Extract the (x, y) coordinate from the center of the cell holding the provided text.  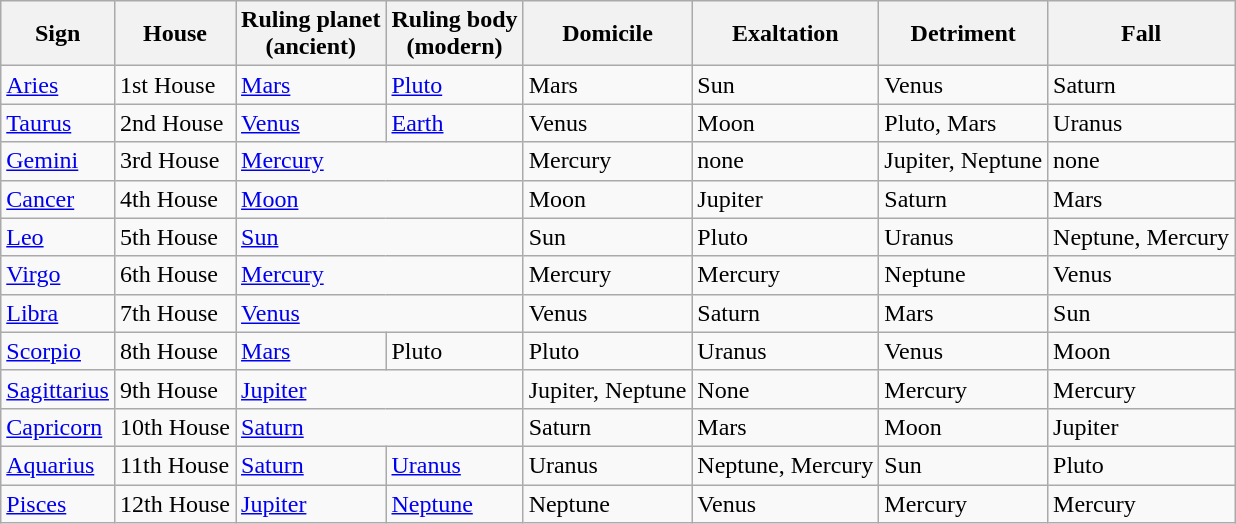
Sign (58, 34)
Pluto, Mars (964, 123)
Ruling body(modern) (454, 34)
9th House (174, 389)
12th House (174, 503)
11th House (174, 465)
Aries (58, 85)
Sagittarius (58, 389)
None (786, 389)
Pisces (58, 503)
House (174, 34)
3rd House (174, 161)
Fall (1142, 34)
Gemini (58, 161)
Libra (58, 313)
Detriment (964, 34)
Scorpio (58, 351)
Ruling planet(ancient) (311, 34)
Domicile (608, 34)
6th House (174, 275)
Leo (58, 237)
Cancer (58, 199)
7th House (174, 313)
Earth (454, 123)
Capricorn (58, 427)
2nd House (174, 123)
Virgo (58, 275)
10th House (174, 427)
1st House (174, 85)
4th House (174, 199)
8th House (174, 351)
Exaltation (786, 34)
Aquarius (58, 465)
Taurus (58, 123)
5th House (174, 237)
